Provide the (x, y) coordinate of the cell's center where the given text is located.  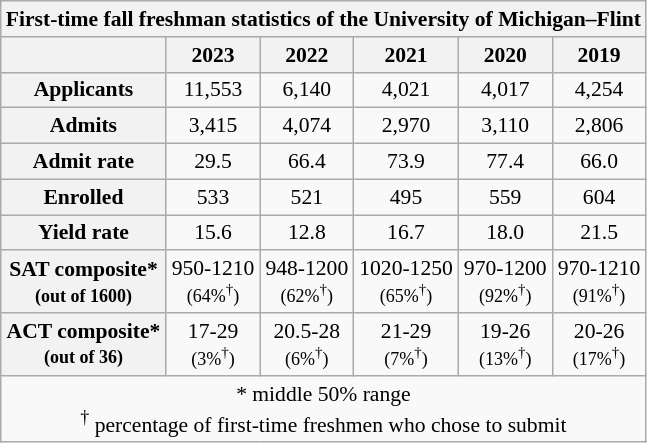
20.5-28(6%†) (307, 344)
* middle 50% range † percentage of first-time freshmen who chose to submit (324, 408)
21-29(7%†) (406, 344)
2020 (505, 54)
66.4 (307, 161)
1020-1250(65%†) (406, 282)
18.0 (505, 232)
559 (505, 197)
66.0 (599, 161)
29.5 (213, 161)
Enrolled (84, 197)
948-1200(62%†) (307, 282)
2019 (599, 54)
4,074 (307, 126)
Yield rate (84, 232)
2022 (307, 54)
2,806 (599, 126)
Admit rate (84, 161)
521 (307, 197)
12.8 (307, 232)
2,970 (406, 126)
16.7 (406, 232)
21.5 (599, 232)
15.6 (213, 232)
2021 (406, 54)
SAT composite*(out of 1600) (84, 282)
4,254 (599, 90)
19-26(13%†) (505, 344)
533 (213, 197)
Applicants (84, 90)
604 (599, 197)
950-1210(64%†) (213, 282)
11,553 (213, 90)
73.9 (406, 161)
20-26(17%†) (599, 344)
ACT composite*(out of 36) (84, 344)
4,021 (406, 90)
17-29(3%†) (213, 344)
970-1200(92%†) (505, 282)
2023 (213, 54)
495 (406, 197)
3,415 (213, 126)
First-time fall freshman statistics of the University of Michigan–Flint (324, 19)
Admits (84, 126)
4,017 (505, 90)
970-1210(91%†) (599, 282)
3,110 (505, 126)
77.4 (505, 161)
6,140 (307, 90)
